Output the [x, y] coordinate of the center of the cell containing the given text.  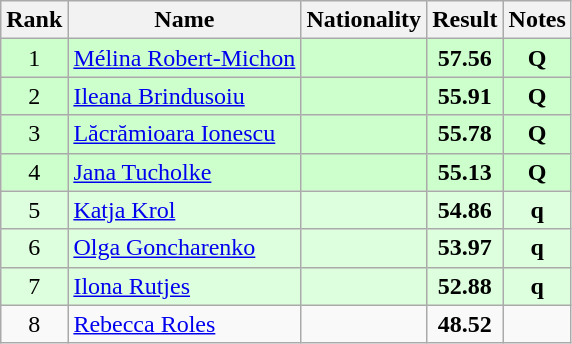
Nationality [364, 20]
52.88 [465, 286]
7 [34, 286]
Notes [537, 20]
Lăcrămioara Ionescu [184, 134]
57.56 [465, 58]
3 [34, 134]
Result [465, 20]
53.97 [465, 248]
2 [34, 96]
48.52 [465, 324]
1 [34, 58]
8 [34, 324]
Ileana Brindusoiu [184, 96]
55.78 [465, 134]
Rank [34, 20]
Name [184, 20]
Jana Tucholke [184, 172]
4 [34, 172]
Olga Goncharenko [184, 248]
Katja Krol [184, 210]
Mélina Robert-Michon [184, 58]
55.13 [465, 172]
54.86 [465, 210]
Rebecca Roles [184, 324]
Ilona Rutjes [184, 286]
55.91 [465, 96]
6 [34, 248]
5 [34, 210]
